Output the (x, y) coordinate of the center of the cell containing the given text.  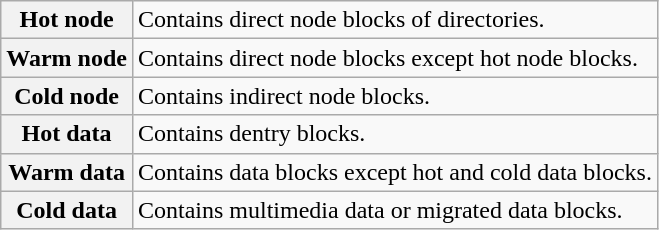
Contains direct node blocks of directories. (394, 20)
Contains direct node blocks except hot node blocks. (394, 58)
Contains indirect node blocks. (394, 96)
Cold data (67, 210)
Contains data blocks except hot and cold data blocks. (394, 172)
Contains dentry blocks. (394, 134)
Cold node (67, 96)
Hot node (67, 20)
Warm node (67, 58)
Warm data (67, 172)
Hot data (67, 134)
Contains multimedia data or migrated data blocks. (394, 210)
